Output the [X, Y] coordinate of the center of the cell containing the given text.  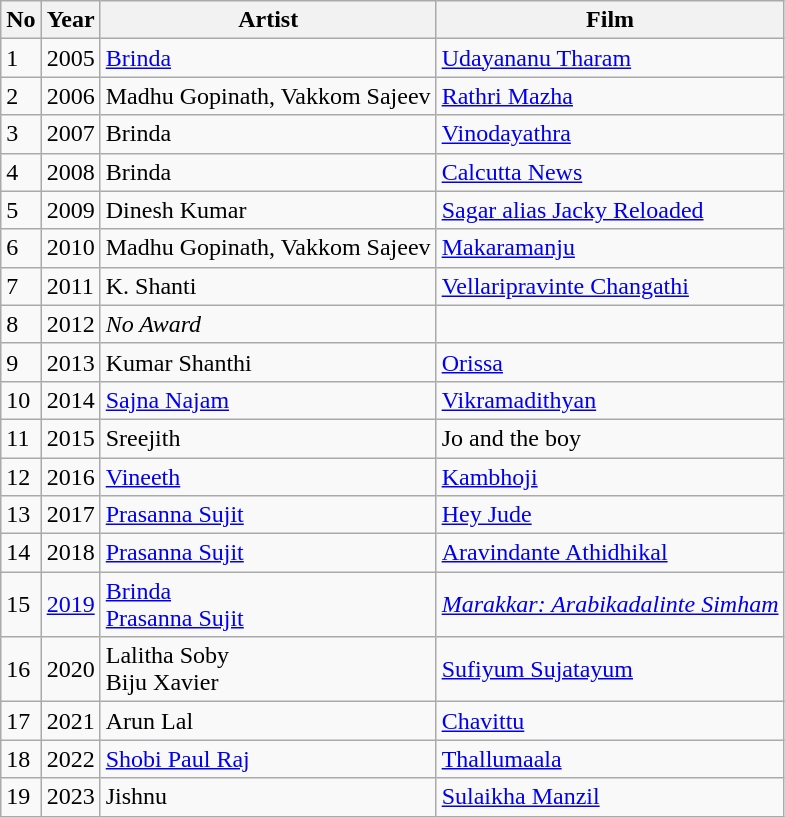
2007 [70, 134]
2015 [70, 438]
Year [70, 20]
10 [21, 400]
13 [21, 515]
Kumar Shanthi [268, 362]
Thallumaala [610, 759]
Lalitha SobyBiju Xavier [268, 670]
2018 [70, 553]
BrindaPrasanna Sujit [268, 604]
2012 [70, 324]
2020 [70, 670]
Dinesh Kumar [268, 210]
2008 [70, 172]
2022 [70, 759]
Sufiyum Sujatayum [610, 670]
Vellaripravinte Changathi [610, 286]
K. Shanti [268, 286]
2017 [70, 515]
Jo and the boy [610, 438]
2010 [70, 248]
Rathri Mazha [610, 96]
17 [21, 721]
6 [21, 248]
19 [21, 797]
No [21, 20]
No Award [268, 324]
2005 [70, 58]
Makaramanju [610, 248]
Sajna Najam [268, 400]
12 [21, 477]
2014 [70, 400]
2019 [70, 604]
1 [21, 58]
Shobi Paul Raj [268, 759]
Sagar alias Jacky Reloaded [610, 210]
2023 [70, 797]
14 [21, 553]
Arun Lal [268, 721]
Hey Jude [610, 515]
Sreejith [268, 438]
16 [21, 670]
Sulaikha Manzil [610, 797]
5 [21, 210]
Aravindante Athidhikal [610, 553]
Orissa [610, 362]
2013 [70, 362]
3 [21, 134]
Film [610, 20]
Vinodayathra [610, 134]
Artist [268, 20]
2021 [70, 721]
8 [21, 324]
2 [21, 96]
11 [21, 438]
2016 [70, 477]
Calcutta News [610, 172]
Marakkar: Arabikadalinte Simham [610, 604]
Udayananu Tharam [610, 58]
18 [21, 759]
15 [21, 604]
Vikramadithyan [610, 400]
Kambhoji [610, 477]
2006 [70, 96]
2009 [70, 210]
2011 [70, 286]
Chavittu [610, 721]
Jishnu [268, 797]
Vineeth [268, 477]
4 [21, 172]
9 [21, 362]
7 [21, 286]
